Return the (x, y) coordinate for the center point of the cell that contains the specified text.  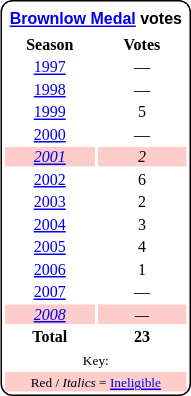
Key: (96, 360)
2005 (50, 247)
Red / Italics = Ineligible (96, 382)
Brownlow Medal votes (96, 18)
1997 (50, 67)
2002 (50, 180)
Total (50, 337)
23 (142, 337)
2001 (50, 157)
2000 (50, 134)
1999 (50, 112)
1 (142, 270)
2007 (50, 292)
6 (142, 180)
2006 (50, 270)
5 (142, 112)
Season (50, 44)
2003 (50, 202)
4 (142, 247)
1998 (50, 90)
2004 (50, 224)
3 (142, 224)
Votes (142, 44)
2008 (50, 314)
